For the text-containing cell, return its midpoint in (x, y) coordinate format. 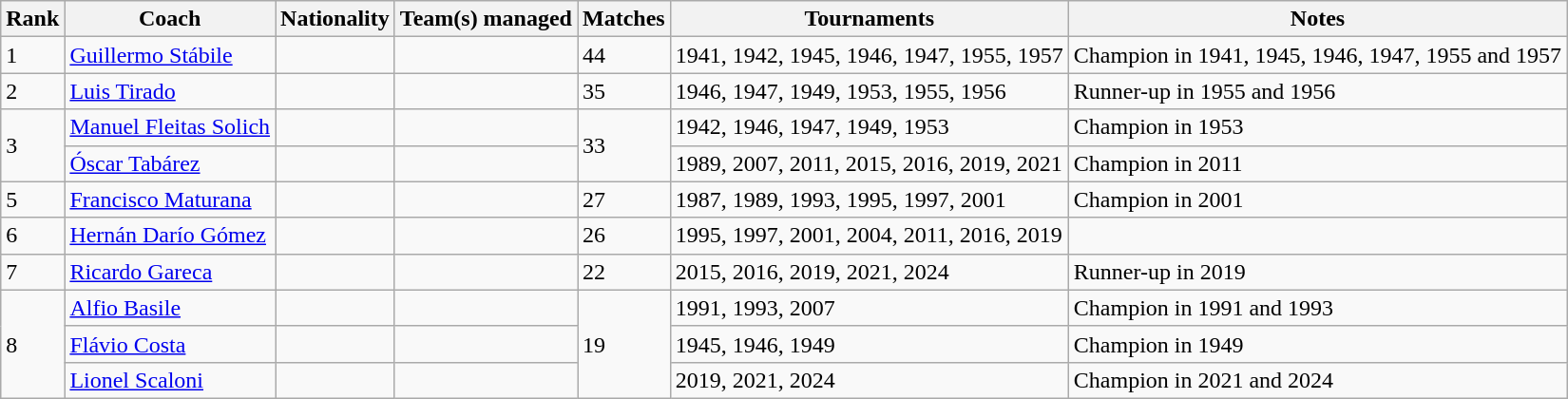
22 (624, 272)
Flávio Costa (170, 344)
35 (624, 91)
Champion in 2001 (1317, 199)
Hernán Darío Gómez (170, 236)
2019, 2021, 2024 (869, 380)
1945, 1946, 1949 (869, 344)
1989, 2007, 2011, 2015, 2016, 2019, 2021 (869, 163)
1942, 1946, 1947, 1949, 1953 (869, 127)
Luis Tirado (170, 91)
Champion in 2021 and 2024 (1317, 380)
5 (32, 199)
44 (624, 55)
26 (624, 236)
Runner-up in 1955 and 1956 (1317, 91)
Runner-up in 2019 (1317, 272)
2 (32, 91)
Guillermo Stábile (170, 55)
Nationality (335, 19)
33 (624, 145)
Champion in 1941, 1945, 1946, 1947, 1955 and 1957 (1317, 55)
Rank (32, 19)
Alfio Basile (170, 308)
Manuel Fleitas Solich (170, 127)
19 (624, 344)
1987, 1989, 1993, 1995, 1997, 2001 (869, 199)
Óscar Tabárez (170, 163)
1995, 1997, 2001, 2004, 2011, 2016, 2019 (869, 236)
3 (32, 145)
Francisco Maturana (170, 199)
1 (32, 55)
Team(s) managed (486, 19)
Champion in 1991 and 1993 (1317, 308)
Champion in 1953 (1317, 127)
Champion in 2011 (1317, 163)
1946, 1947, 1949, 1953, 1955, 1956 (869, 91)
7 (32, 272)
Coach (170, 19)
Lionel Scaloni (170, 380)
Ricardo Gareca (170, 272)
27 (624, 199)
8 (32, 344)
1941, 1942, 1945, 1946, 1947, 1955, 1957 (869, 55)
Champion in 1949 (1317, 344)
Notes (1317, 19)
2015, 2016, 2019, 2021, 2024 (869, 272)
Tournaments (869, 19)
6 (32, 236)
1991, 1993, 2007 (869, 308)
Matches (624, 19)
